Capture the cell that displays the provided text and extract its [X, Y] central coordinate. 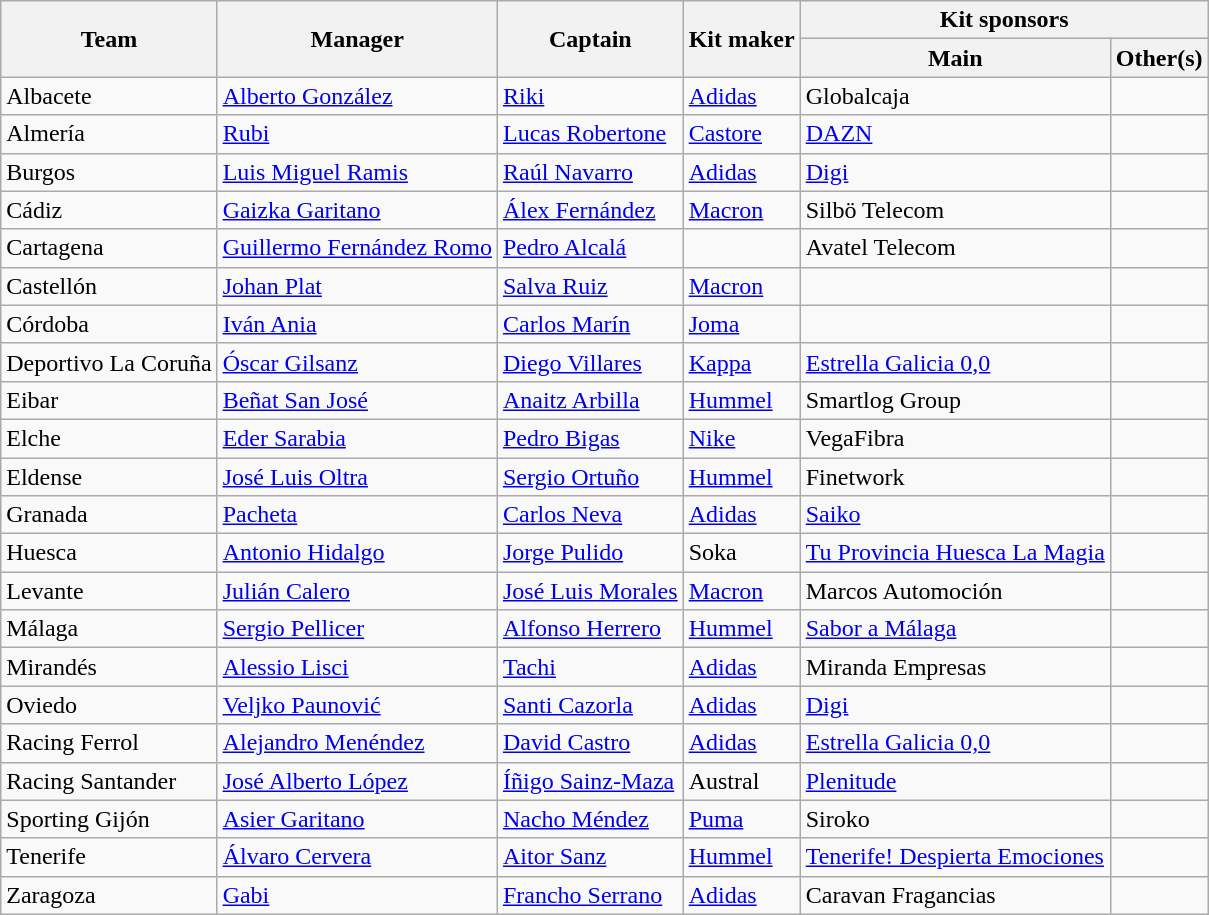
Avatel Telecom [955, 248]
Soka [742, 553]
Eder Sarabia [357, 438]
Racing Santander [109, 781]
VegaFibra [955, 438]
Antonio Hidalgo [357, 553]
Manager [357, 39]
Cartagena [109, 248]
Deportivo La Coruña [109, 362]
Tenerife [109, 857]
Marcos Automoción [955, 591]
Jorge Pulido [590, 553]
Huesca [109, 553]
Plenitude [955, 781]
Asier Garitano [357, 819]
Tenerife! Despierta Emociones [955, 857]
Sergio Pellicer [357, 629]
Córdoba [109, 324]
Burgos [109, 172]
Team [109, 39]
Nike [742, 438]
Gaizka Garitano [357, 210]
Íñigo Sainz-Maza [590, 781]
Julián Calero [357, 591]
Málaga [109, 629]
Oviedo [109, 705]
Raúl Navarro [590, 172]
Saiko [955, 515]
Carlos Neva [590, 515]
Alejandro Menéndez [357, 743]
José Alberto López [357, 781]
Kit sponsors [1004, 20]
Tachi [590, 667]
Guillermo Fernández Romo [357, 248]
Álex Fernández [590, 210]
Diego Villares [590, 362]
Rubi [357, 134]
Francho Serrano [590, 895]
Alessio Lisci [357, 667]
Riki [590, 96]
Joma [742, 324]
Eldense [109, 477]
Almería [109, 134]
Óscar Gilsanz [357, 362]
Anaitz Arbilla [590, 400]
Álvaro Cervera [357, 857]
José Luis Oltra [357, 477]
Main [955, 58]
Sergio Ortuño [590, 477]
Iván Ania [357, 324]
Captain [590, 39]
Sabor a Málaga [955, 629]
Globalcaja [955, 96]
Cádiz [109, 210]
Luis Miguel Ramis [357, 172]
Johan Plat [357, 286]
Albacete [109, 96]
Racing Ferrol [109, 743]
Alberto González [357, 96]
Zaragoza [109, 895]
Siroko [955, 819]
Pacheta [357, 515]
Beñat San José [357, 400]
Pedro Alcalá [590, 248]
Alfonso Herrero [590, 629]
DAZN [955, 134]
Carlos Marín [590, 324]
Castellón [109, 286]
Other(s) [1159, 58]
Finetwork [955, 477]
Elche [109, 438]
Tu Provincia Huesca La Magia [955, 553]
Levante [109, 591]
Salva Ruiz [590, 286]
Santi Cazorla [590, 705]
Castore [742, 134]
José Luis Morales [590, 591]
Aitor Sanz [590, 857]
Kit maker [742, 39]
David Castro [590, 743]
Austral [742, 781]
Puma [742, 819]
Veljko Paunović [357, 705]
Gabi [357, 895]
Nacho Méndez [590, 819]
Pedro Bigas [590, 438]
Miranda Empresas [955, 667]
Eibar [109, 400]
Sporting Gijón [109, 819]
Lucas Robertone [590, 134]
Mirandés [109, 667]
Smartlog Group [955, 400]
Granada [109, 515]
Silbö Telecom [955, 210]
Kappa [742, 362]
Caravan Fragancias [955, 895]
